Determine the [X, Y] coordinate at the center of the cell enclosing the given text.  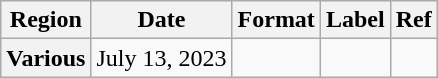
Date [162, 20]
Ref [414, 20]
Various [46, 58]
Format [276, 20]
Region [46, 20]
Label [355, 20]
July 13, 2023 [162, 58]
